Search for the cell housing the specified text and yield its (x, y) center coordinate. 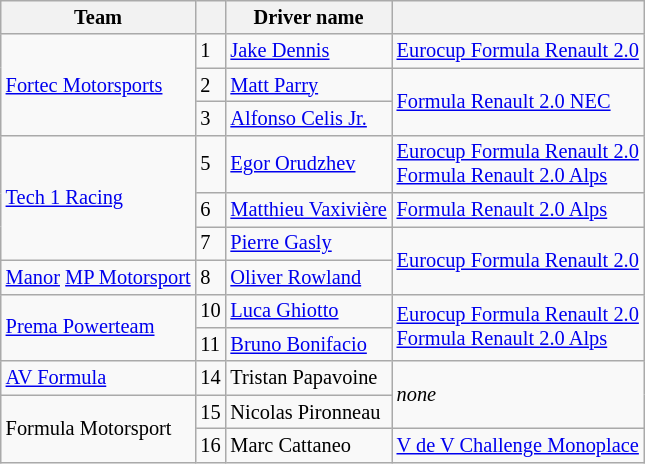
AV Formula (98, 378)
14 (210, 378)
Tristan Papavoine (309, 378)
7 (210, 243)
Driver name (309, 17)
Matt Parry (309, 85)
10 (210, 311)
Pierre Gasly (309, 243)
Manor MP Motorsport (98, 277)
Egor Orudzhev (309, 164)
5 (210, 164)
none (518, 394)
Matthieu Vaxivière (309, 210)
Marc Cattaneo (309, 445)
Bruno Bonifacio (309, 344)
Prema Powerteam (98, 328)
Team (98, 17)
Alfonso Celis Jr. (309, 118)
Fortec Motorsports (98, 84)
6 (210, 210)
Formula Renault 2.0 Alps (518, 210)
Tech 1 Racing (98, 198)
11 (210, 344)
Luca Ghiotto (309, 311)
2 (210, 85)
8 (210, 277)
Oliver Rowland (309, 277)
1 (210, 51)
Formula Renault 2.0 NEC (518, 102)
15 (210, 412)
Formula Motorsport (98, 428)
16 (210, 445)
3 (210, 118)
V de V Challenge Monoplace (518, 445)
Nicolas Pironneau (309, 412)
Jake Dennis (309, 51)
